Provide the (X, Y) coordinate of the cell's center where the given text is located.  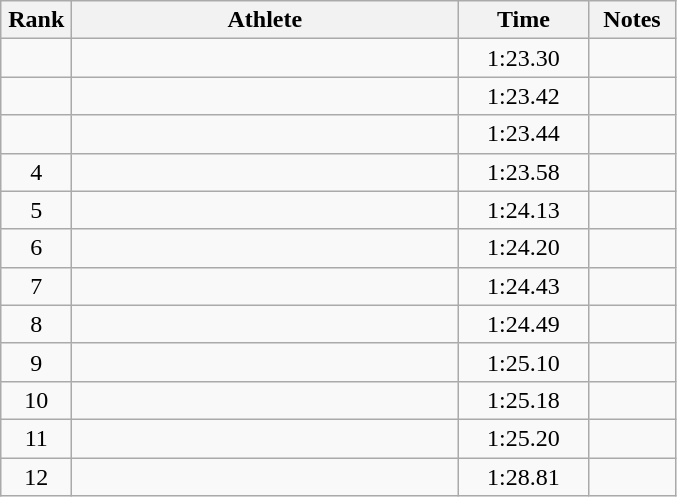
1:23.42 (524, 96)
6 (36, 248)
1:25.10 (524, 362)
12 (36, 477)
1:23.58 (524, 172)
Athlete (265, 20)
8 (36, 324)
Time (524, 20)
1:23.30 (524, 58)
5 (36, 210)
1:28.81 (524, 477)
1:24.43 (524, 286)
4 (36, 172)
7 (36, 286)
1:24.13 (524, 210)
1:24.49 (524, 324)
1:25.18 (524, 400)
1:23.44 (524, 134)
9 (36, 362)
Rank (36, 20)
Notes (632, 20)
10 (36, 400)
11 (36, 438)
1:24.20 (524, 248)
1:25.20 (524, 438)
